Output the (x, y) coordinate of the center of the cell containing the given text.  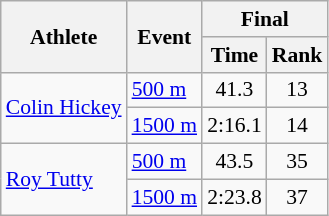
37 (298, 197)
Event (164, 36)
41.3 (234, 90)
2:23.8 (234, 197)
Time (234, 55)
2:16.1 (234, 126)
Roy Tutty (64, 180)
14 (298, 126)
35 (298, 162)
43.5 (234, 162)
13 (298, 90)
Final (264, 19)
Rank (298, 55)
Athlete (64, 36)
Colin Hickey (64, 108)
